Detect which cell encompasses the target text, then output its [X, Y] center coordinate. 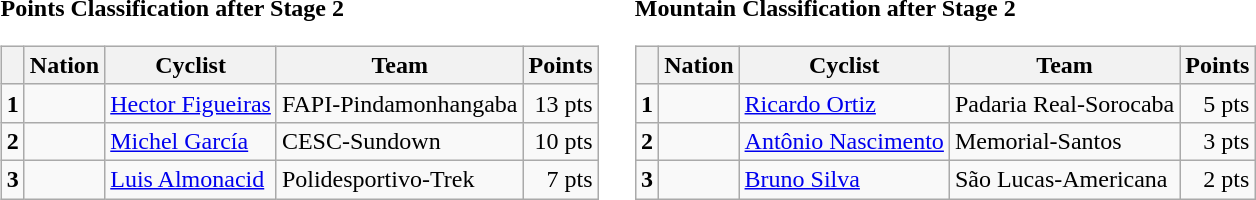
10 pts [560, 141]
3 pts [1218, 141]
São Lucas-Americana [1064, 179]
Memorial-Santos [1064, 141]
Luis Almonacid [191, 179]
13 pts [560, 103]
Padaria Real-Sorocaba [1064, 103]
7 pts [560, 179]
Ricardo Ortiz [844, 103]
Antônio Nascimento [844, 141]
Bruno Silva [844, 179]
CESC-Sundown [400, 141]
5 pts [1218, 103]
2 pts [1218, 179]
Hector Figueiras [191, 103]
Polidesportivo-Trek [400, 179]
FAPI-Pindamonhangaba [400, 103]
Michel García [191, 141]
